Determine the (x, y) coordinate at the center of the cell enclosing the given text.  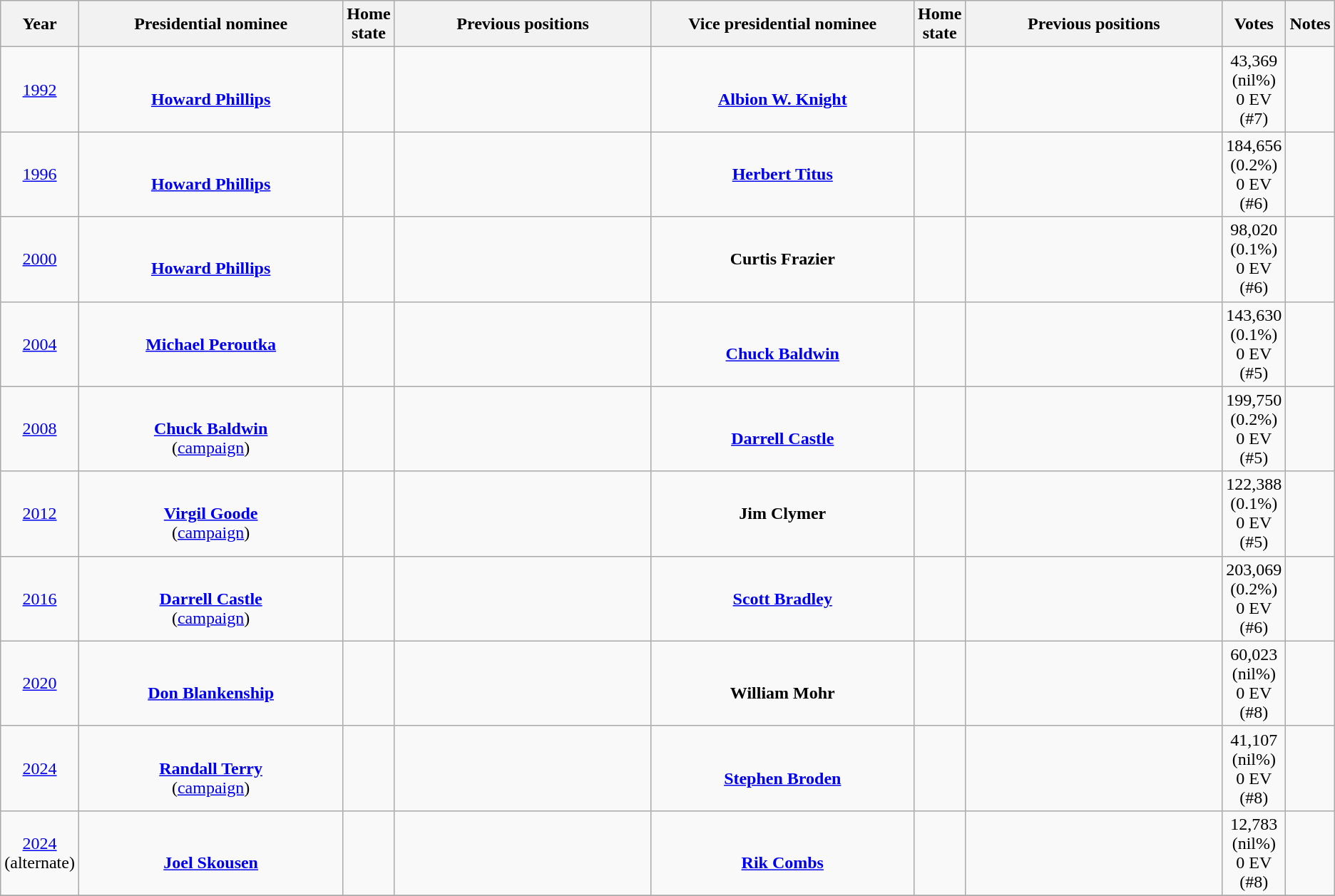
Chuck Baldwin(campaign) (210, 429)
98,020 (0.1%)0 EV (#6) (1254, 259)
122,388 (0.1%)0 EV (#5) (1254, 513)
60,023 (nil%)0 EV (#8) (1254, 683)
Michael Peroutka (210, 344)
Votes (1254, 24)
2004 (40, 344)
Darrell Castle(campaign) (210, 599)
2016 (40, 599)
2012 (40, 513)
1992 (40, 90)
Chuck Baldwin (782, 344)
Virgil Goode(campaign) (210, 513)
Randall Terry(campaign) (210, 768)
143,630 (0.1%)0 EV (#5) (1254, 344)
Curtis Frazier (782, 259)
Notes (1310, 24)
Darrell Castle (782, 429)
41,107 (nil%)0 EV (#8) (1254, 768)
184,656 (0.2%)0 EV (#6) (1254, 174)
2020 (40, 683)
Don Blankenship (210, 683)
2000 (40, 259)
12,783 (nil%)0 EV (#8) (1254, 853)
2008 (40, 429)
Scott Bradley (782, 599)
Year (40, 24)
Jim Clymer (782, 513)
1996 (40, 174)
Albion W. Knight (782, 90)
43,369 (nil%)0 EV (#7) (1254, 90)
Presidential nominee (210, 24)
2024 (40, 768)
2024 (alternate) (40, 853)
Joel Skousen (210, 853)
William Mohr (782, 683)
Stephen Broden (782, 768)
Vice presidential nominee (782, 24)
203,069 (0.2%)0 EV (#6) (1254, 599)
Rik Combs (782, 853)
199,750 (0.2%)0 EV (#5) (1254, 429)
Herbert Titus (782, 174)
